Search for the cell housing the specified text and yield its [X, Y] center coordinate. 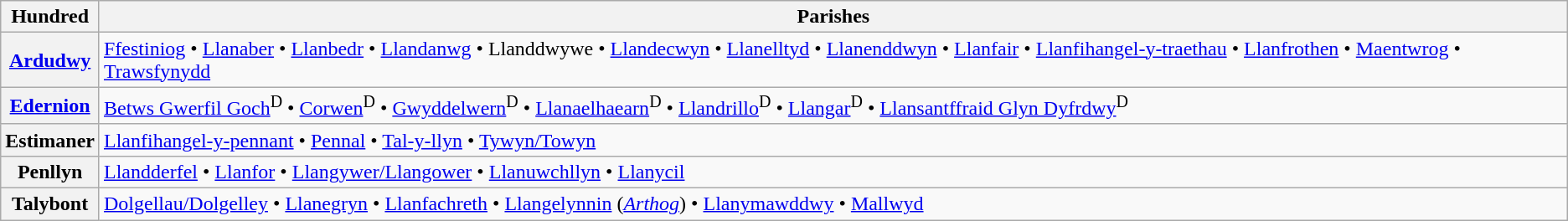
Edernion [50, 105]
Penllyn [50, 172]
Llandderfel • Llanfor • Llangywer/Llangower • Llanuwchllyn • Llanycil [833, 172]
Betws Gwerfil GochD • CorwenD • GwyddelwernD • LlanaelhaearnD • LlandrilloD • LlangarD • Llansantffraid Glyn DyfrdwyD [833, 105]
Estimaner [50, 140]
Llanfihangel-y-pennant • Pennal • Tal-y-llyn • Tywyn/Towyn [833, 140]
Ardudwy [50, 60]
Hundred [50, 17]
Talybont [50, 204]
Parishes [833, 17]
Dolgellau/Dolgelley • Llanegryn • Llanfachreth • Llangelynnin (Arthog) • Llanymawddwy • Mallwyd [833, 204]
